From the cell containing the given text, extract its center point as (X, Y) coordinate. 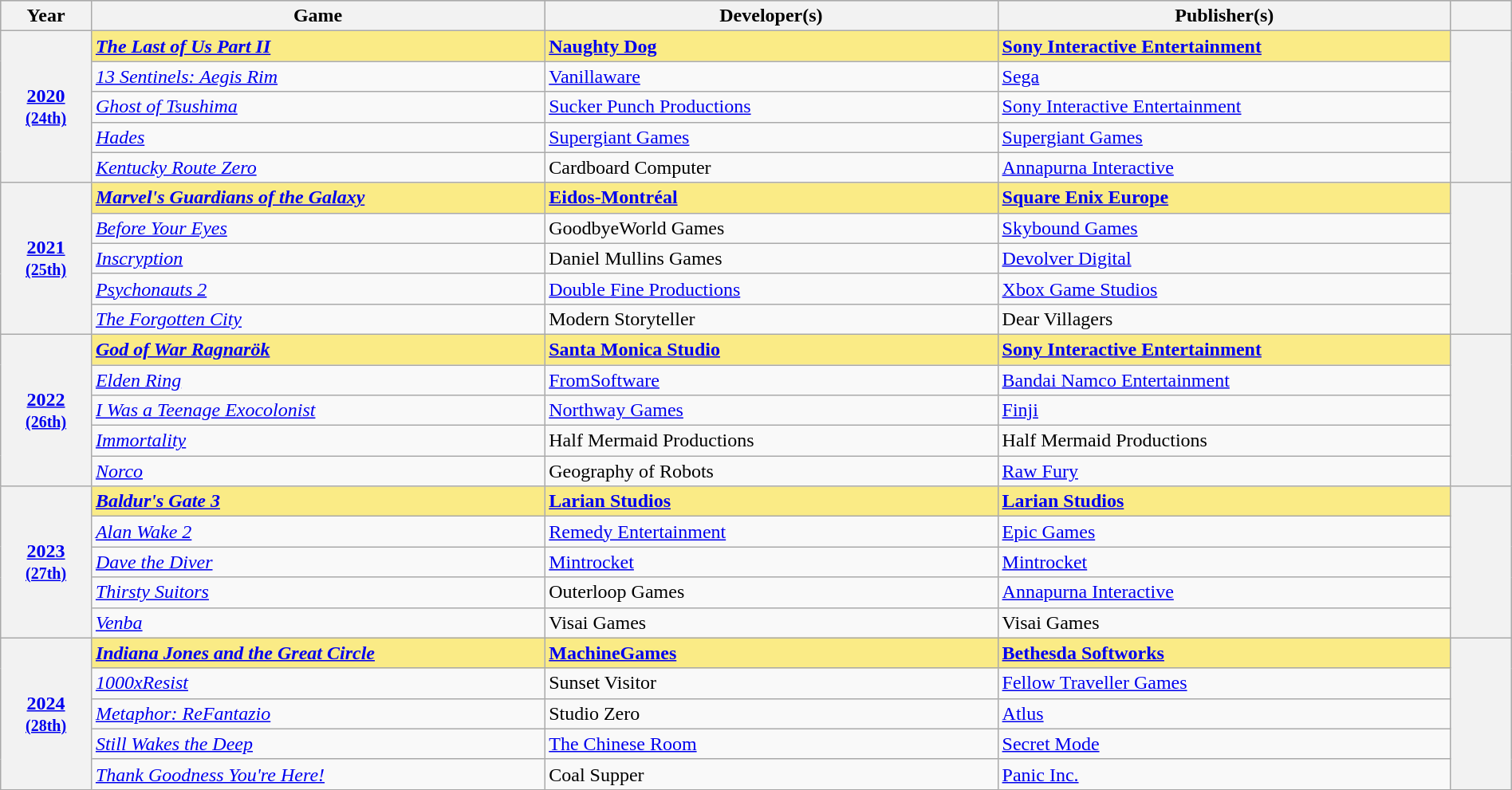
1000xResist (317, 683)
Xbox Game Studios (1224, 289)
Bandai Namco Entertainment (1224, 380)
Devolver Digital (1224, 258)
Psychonauts 2 (317, 289)
Ghost of Tsushima (317, 107)
Outerloop Games (771, 592)
Eidos-Montréal (771, 198)
Dave the Diver (317, 562)
Daniel Mullins Games (771, 258)
Cardboard Computer (771, 167)
Baldur's Gate 3 (317, 501)
Sunset Visitor (771, 683)
Dear Villagers (1224, 319)
Developer(s) (771, 16)
Finji (1224, 411)
Vanillaware (771, 77)
Geography of Robots (771, 471)
Santa Monica Studio (771, 349)
The Forgotten City (317, 319)
Hades (317, 137)
FromSoftware (771, 380)
Kentucky Route Zero (317, 167)
God of War Ragnarök (317, 349)
The Chinese Room (771, 744)
Square Enix Europe (1224, 198)
13 Sentinels: Aegis Rim (317, 77)
Raw Fury (1224, 471)
Marvel's Guardians of the Galaxy (317, 198)
Northway Games (771, 411)
Panic Inc. (1224, 774)
Year (46, 16)
Coal Supper (771, 774)
I Was a Teenage Exocolonist (317, 411)
Epic Games (1224, 532)
Elden Ring (317, 380)
Atlus (1224, 713)
Inscryption (317, 258)
GoodbyeWorld Games (771, 228)
2022 (26th) (46, 410)
Skybound Games (1224, 228)
Indiana Jones and the Great Circle (317, 653)
Before Your Eyes (317, 228)
Bethesda Softworks (1224, 653)
Game (317, 16)
Immortality (317, 441)
Double Fine Productions (771, 289)
Still Wakes the Deep (317, 744)
Secret Mode (1224, 744)
Metaphor: ReFantazio (317, 713)
Venba (317, 623)
Sucker Punch Productions (771, 107)
Thank Goodness You're Here! (317, 774)
2024 (28th) (46, 713)
MachineGames (771, 653)
2023 (27th) (46, 562)
Norco (317, 471)
Studio Zero (771, 713)
Naughty Dog (771, 46)
The Last of Us Part II (317, 46)
Sega (1224, 77)
2021 (25th) (46, 258)
2020 (24th) (46, 107)
Modern Storyteller (771, 319)
Alan Wake 2 (317, 532)
Fellow Traveller Games (1224, 683)
Remedy Entertainment (771, 532)
Thirsty Suitors (317, 592)
Publisher(s) (1224, 16)
